From the cell containing the given text, extract its center point as [X, Y] coordinate. 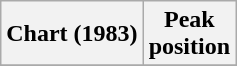
Peakposition [189, 34]
Chart (1983) [72, 34]
